From the cell containing the given text, extract its center point as (X, Y) coordinate. 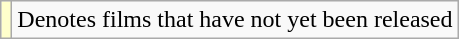
Denotes films that have not yet been released (235, 20)
